Output the (x, y) coordinate of the center of the cell containing the given text.  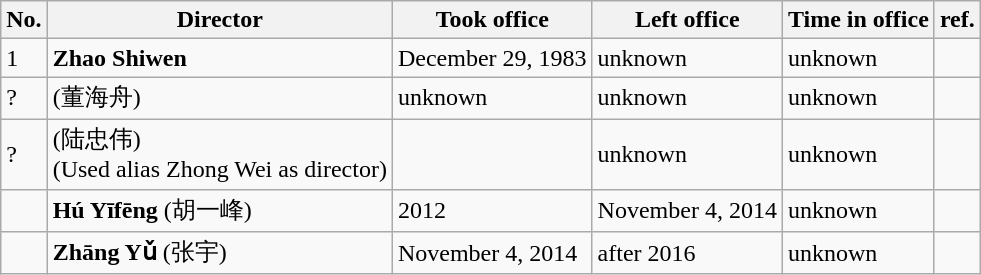
December 29, 1983 (492, 58)
1 (24, 58)
Left office (687, 20)
ref. (957, 20)
Zhao Shiwen (220, 58)
Hú Yīfēng (胡一峰) (220, 210)
Took office (492, 20)
Zhāng Yǔ (张宇) (220, 254)
Director (220, 20)
after 2016 (687, 254)
No. (24, 20)
2012 (492, 210)
(陆忠伟)(Used alias Zhong Wei as director) (220, 154)
(董海舟) (220, 98)
Time in office (858, 20)
